Return [X, Y] of the center of cell containing provided text 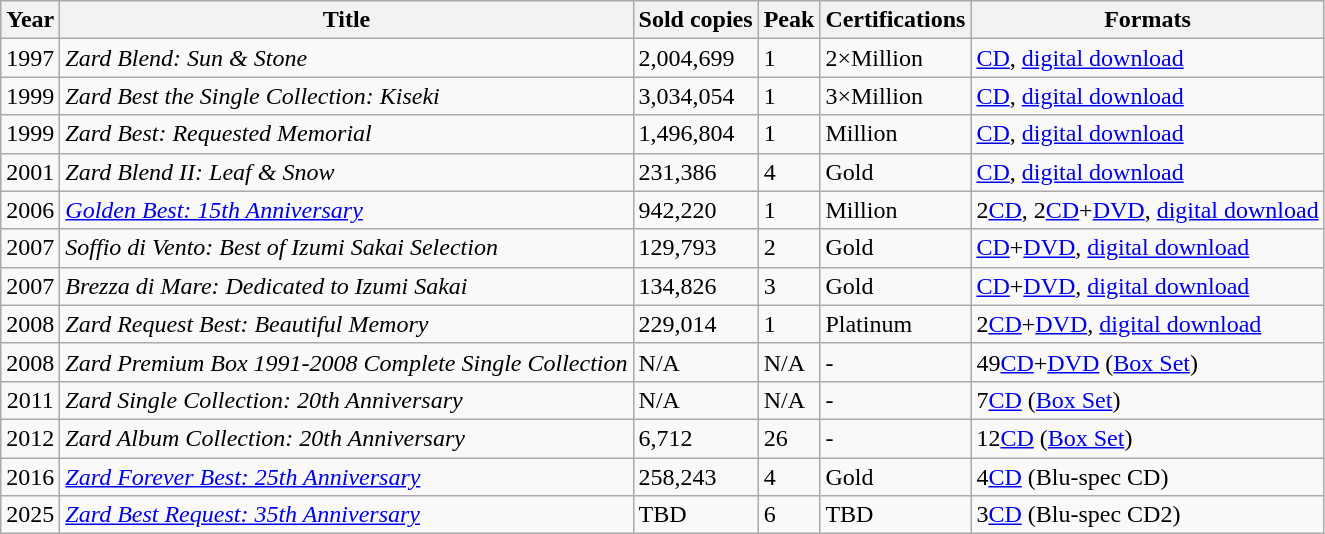
7CD (Box Set) [1148, 400]
Zard Forever Best: 25th Anniversary [346, 477]
Zard Best: Requested Memorial [346, 134]
Sold copies [696, 20]
Peak [789, 20]
Platinum [896, 324]
2025 [30, 515]
1997 [30, 58]
Certifications [896, 20]
3CD (Blu-spec CD2) [1148, 515]
49CD+DVD (Box Set) [1148, 362]
2CD+DVD, digital download [1148, 324]
2,004,699 [696, 58]
1,496,804 [696, 134]
6,712 [696, 438]
Year [30, 20]
Zard Request Best: Beautiful Memory [346, 324]
Zard Single Collection: 20th Anniversary [346, 400]
231,386 [696, 172]
942,220 [696, 210]
2001 [30, 172]
12CD (Box Set) [1148, 438]
Golden Best: 15th Anniversary [346, 210]
3,034,054 [696, 96]
Title [346, 20]
2016 [30, 477]
Zard Album Collection: 20th Anniversary [346, 438]
Zard Best the Single Collection: Kiseki [346, 96]
6 [789, 515]
2×Million [896, 58]
2011 [30, 400]
2012 [30, 438]
3 [789, 286]
Soffio di Vento: Best of Izumi Sakai Selection [346, 248]
229,014 [696, 324]
26 [789, 438]
2006 [30, 210]
Zard Best Request: 35th Anniversary [346, 515]
Zard Premium Box 1991-2008 Complete Single Collection [346, 362]
4CD (Blu-spec CD) [1148, 477]
134,826 [696, 286]
3×Million [896, 96]
129,793 [696, 248]
Brezza di Mare: Dedicated to Izumi Sakai [346, 286]
Formats [1148, 20]
2CD, 2CD+DVD, digital download [1148, 210]
Zard Blend II: Leaf & Snow [346, 172]
258,243 [696, 477]
2 [789, 248]
Zard Blend: Sun & Stone [346, 58]
